Find where the given text appears and provide that cell's center as (x, y) coordinate. 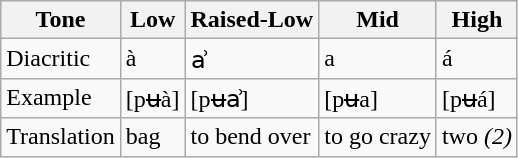
Low (152, 20)
to bend over (252, 137)
ẚ (252, 59)
bag (152, 137)
[pʉà] (152, 98)
[pʉa] (378, 98)
Diacritic (61, 59)
à (152, 59)
Raised-Low (252, 20)
to go crazy (378, 137)
High (476, 20)
Example (61, 98)
two (2) (476, 137)
[pʉẚ] (252, 98)
Translation (61, 137)
Tone (61, 20)
Mid (378, 20)
[pʉá] (476, 98)
a (378, 59)
á (476, 59)
